Search for the cell housing the specified text and yield its (X, Y) center coordinate. 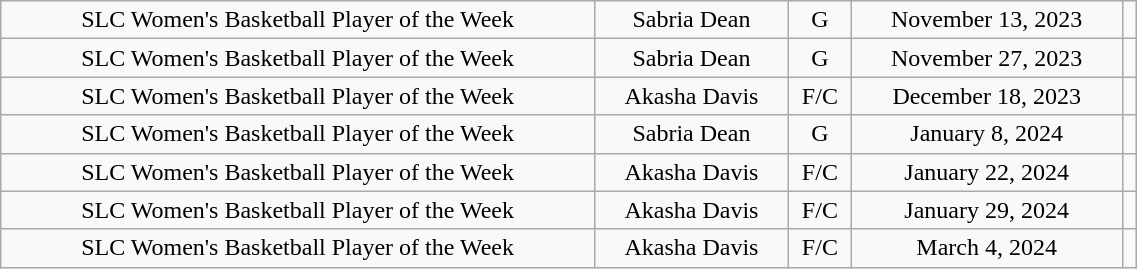
January 8, 2024 (986, 134)
January 29, 2024 (986, 210)
November 13, 2023 (986, 20)
March 4, 2024 (986, 248)
January 22, 2024 (986, 172)
November 27, 2023 (986, 58)
December 18, 2023 (986, 96)
